Return the (x, y) coordinate for the center point of the cell that contains the specified text.  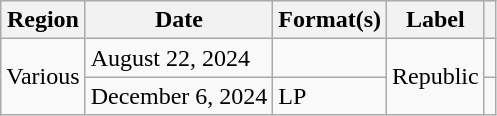
Republic (436, 77)
Format(s) (330, 20)
December 6, 2024 (179, 96)
Label (436, 20)
August 22, 2024 (179, 58)
Date (179, 20)
Various (43, 77)
Region (43, 20)
LP (330, 96)
